Identify which cell holds the provided text, then report its [x, y] central coordinate. 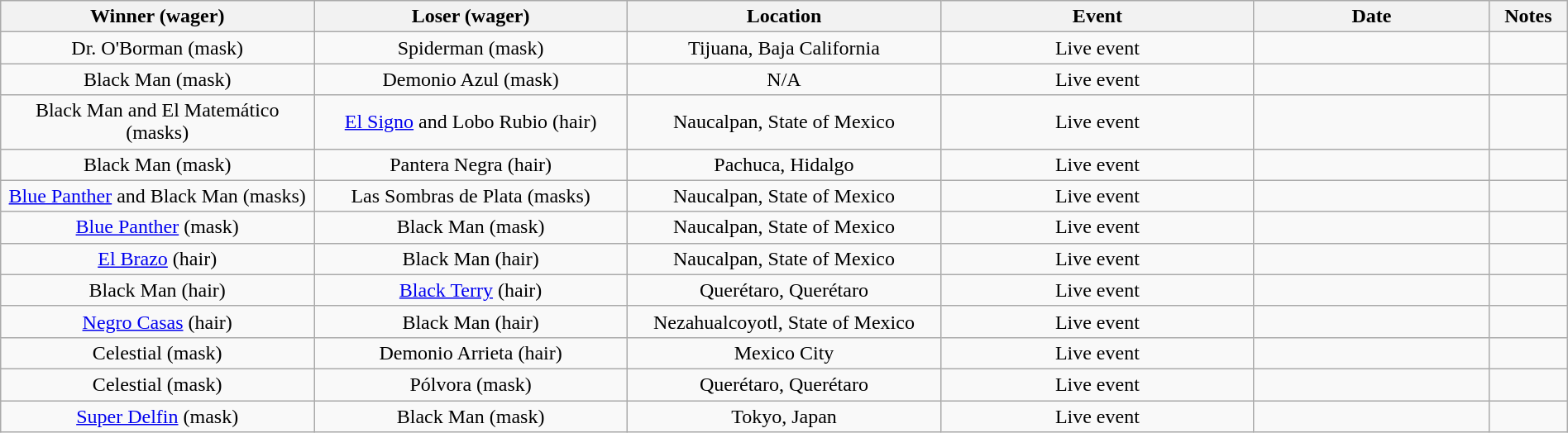
Loser (wager) [471, 17]
Demonio Arrieta (hair) [471, 353]
Pólvora (mask) [471, 384]
Black Terry (hair) [471, 290]
Date [1371, 17]
Dr. O'Borman (mask) [157, 48]
Las Sombras de Plata (masks) [471, 196]
Location [784, 17]
Super Delfin (mask) [157, 416]
Pachuca, Hidalgo [784, 164]
Blue Panther and Black Man (masks) [157, 196]
Tijuana, Baja California [784, 48]
Black Man and El Matemático (masks) [157, 122]
Negro Casas (hair) [157, 321]
N/A [784, 79]
Notes [1528, 17]
Mexico City [784, 353]
Spiderman (mask) [471, 48]
Demonio Azul (mask) [471, 79]
Pantera Negra (hair) [471, 164]
El Signo and Lobo Rubio (hair) [471, 122]
Tokyo, Japan [784, 416]
Winner (wager) [157, 17]
El Brazo (hair) [157, 259]
Nezahualcoyotl, State of Mexico [784, 321]
Event [1097, 17]
Blue Panther (mask) [157, 227]
